Extract the (x, y) coordinate from the center of the cell holding the provided text.  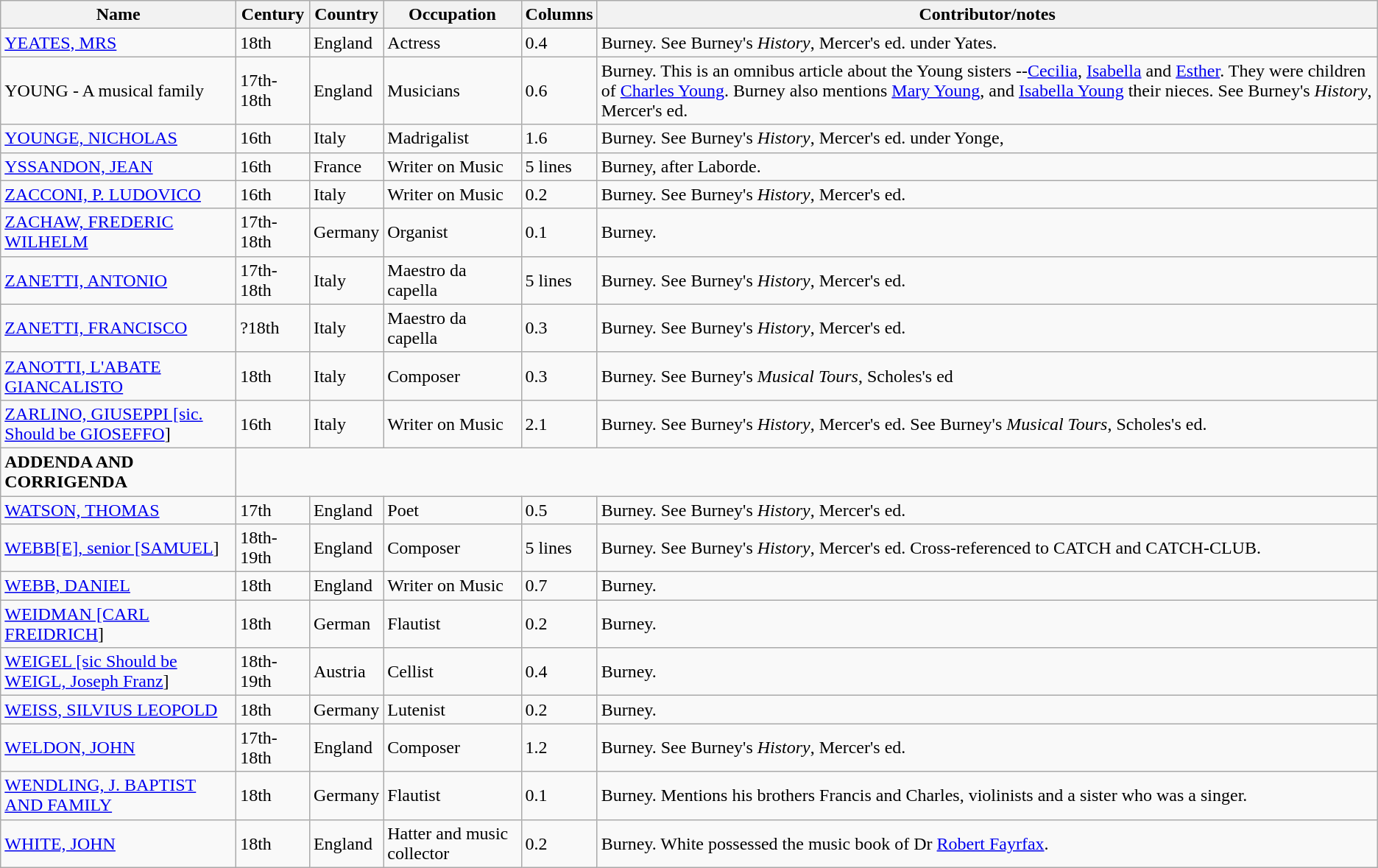
Madrigalist (452, 138)
Burney. See Burney's Musical Tours, Scholes's ed (987, 375)
WEIGEL [sic Should be WEIGL, Joseph Franz] (119, 671)
YEATES, MRS (119, 43)
WELDON, JOHN (119, 748)
ZACHAW, FREDERIC WILHELM (119, 233)
WEBB, DANIEL (119, 586)
WHITE, JOHN (119, 844)
Burney. See Burney's History, Mercer's ed. under Yonge, (987, 138)
WEBB[E], senior [SAMUEL] (119, 548)
2.1 (559, 424)
WEIDMAN [CARL FREIDRICH] (119, 624)
Country (346, 15)
Musicians (452, 91)
Cellist (452, 671)
Burney. See Burney's History, Mercer's ed. See Burney's Musical Tours, Scholes's ed. (987, 424)
Burney. White possessed the music book of Dr Robert Fayrfax. (987, 844)
Occupation (452, 15)
WEISS, SILVIUS LEOPOLD (119, 710)
German (346, 624)
0.6 (559, 91)
Lutenist (452, 710)
Burney. Mentions his brothers Francis and Charles, violinists and a sister who was a singer. (987, 795)
ZANOTTI, L'ABATE GIANCALISTO (119, 375)
ZANETTI, ANTONIO (119, 280)
Burney. See Burney's History, Mercer's ed. Cross-referenced to CATCH and CATCH-CLUB. (987, 548)
France (346, 166)
ZANETTI, FRANCISCO (119, 328)
Contributor/notes (987, 15)
1.2 (559, 748)
Actress (452, 43)
WATSON, THOMAS (119, 510)
?18th (273, 328)
ZARLINO, GIUSEPPI [sic. Should be GIOSEFFO] (119, 424)
ZACCONI, P. LUDOVICO (119, 194)
Columns (559, 15)
ADDENDA AND CORRIGENDA (119, 471)
YOUNG - A musical family (119, 91)
Austria (346, 671)
Hatter and music collector (452, 844)
YSSANDON, JEAN (119, 166)
0.7 (559, 586)
Century (273, 15)
0.5 (559, 510)
Organist (452, 233)
YOUNGE, NICHOLAS (119, 138)
1.6 (559, 138)
Burney. See Burney's History, Mercer's ed. under Yates. (987, 43)
WENDLING, J. BAPTIST AND FAMILY (119, 795)
Name (119, 15)
Poet (452, 510)
17th (273, 510)
Burney, after Laborde. (987, 166)
